Provide the (x, y) coordinate of the cell's center where the given text is located.  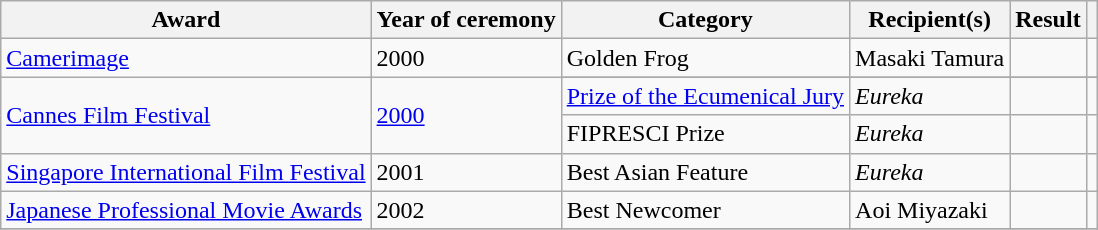
Best Asian Feature (705, 172)
Japanese Professional Movie Awards (186, 210)
Result (1048, 20)
Award (186, 20)
Camerimage (186, 58)
Prize of the Ecumenical Jury (705, 96)
Category (705, 20)
Year of ceremony (466, 20)
Recipient(s) (930, 20)
Masaki Tamura (930, 58)
FIPRESCI Prize (705, 134)
2002 (466, 210)
2001 (466, 172)
Cannes Film Festival (186, 115)
Golden Frog (705, 58)
Aoi Miyazaki (930, 210)
Best Newcomer (705, 210)
Singapore International Film Festival (186, 172)
